From the cell containing the given text, extract its center point as (x, y) coordinate. 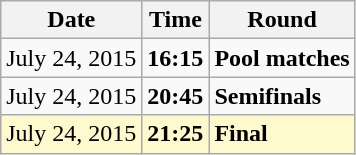
20:45 (176, 96)
Semifinals (282, 96)
21:25 (176, 134)
Round (282, 20)
Time (176, 20)
Pool matches (282, 58)
16:15 (176, 58)
Date (72, 20)
Final (282, 134)
